Search for the cell housing the specified text and yield its [X, Y] center coordinate. 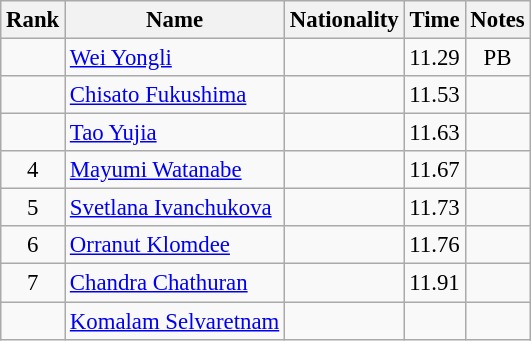
4 [33, 170]
Rank [33, 20]
5 [33, 208]
Nationality [344, 20]
11.63 [434, 133]
Chandra Chathuran [175, 283]
Mayumi Watanabe [175, 170]
11.29 [434, 58]
Name [175, 20]
11.67 [434, 170]
Komalam Selvaretnam [175, 321]
Chisato Fukushima [175, 95]
PB [498, 58]
Orranut Klomdee [175, 245]
Time [434, 20]
Svetlana Ivanchukova [175, 208]
11.91 [434, 283]
Notes [498, 20]
11.73 [434, 208]
11.53 [434, 95]
Tao Yujia [175, 133]
6 [33, 245]
Wei Yongli [175, 58]
11.76 [434, 245]
7 [33, 283]
